Output the [X, Y] coordinate of the center of the cell containing the given text.  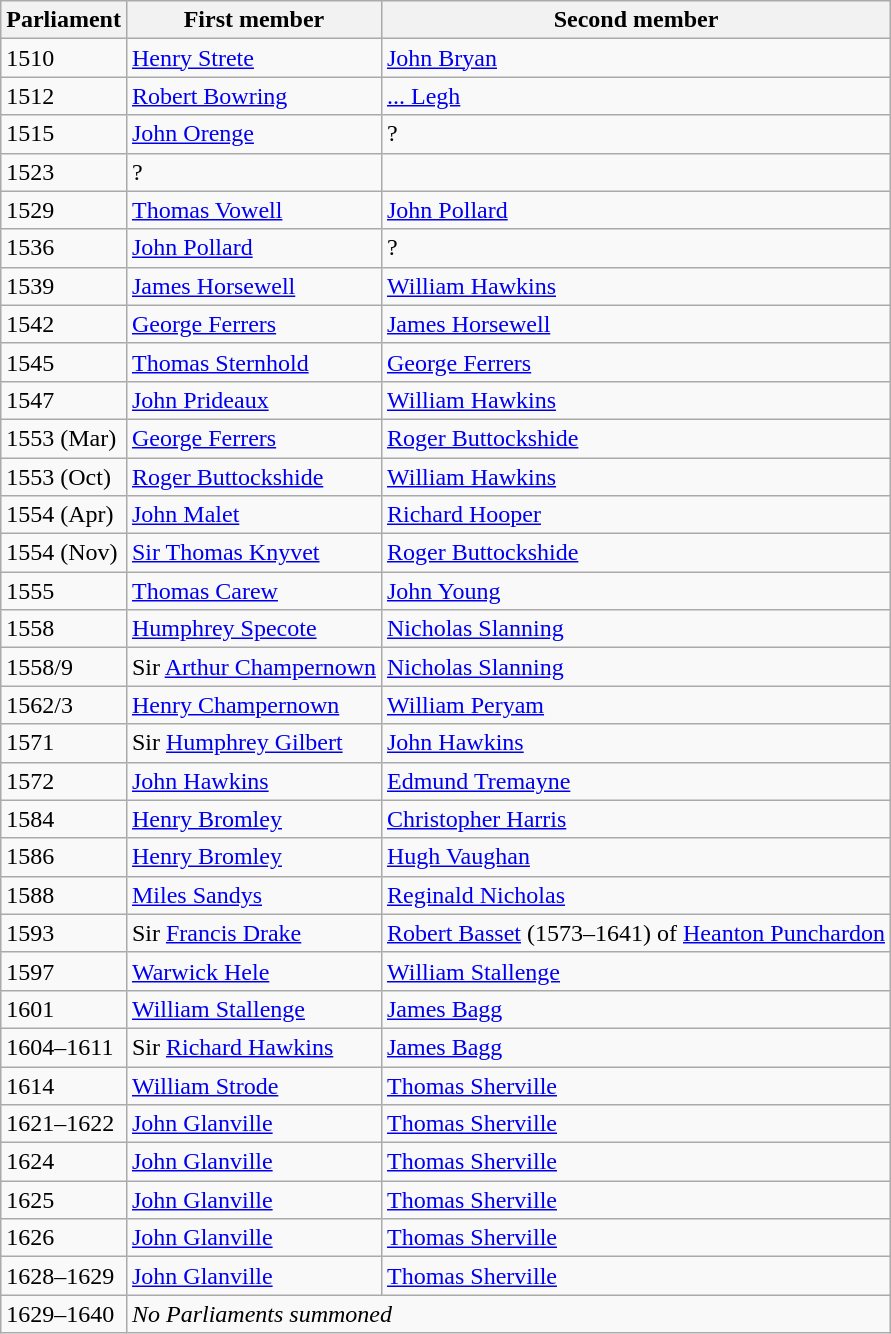
Thomas Carew [254, 591]
1562/3 [64, 705]
1621–1622 [64, 1124]
John Bryan [636, 58]
1547 [64, 400]
1601 [64, 1009]
1553 (Oct) [64, 477]
Richard Hooper [636, 515]
Thomas Sternhold [254, 362]
1558/9 [64, 667]
... Legh [636, 96]
Henry Champernown [254, 705]
1542 [64, 324]
Henry Strete [254, 58]
1545 [64, 362]
John Prideaux [254, 400]
Sir Francis Drake [254, 933]
1558 [64, 629]
1554 (Nov) [64, 553]
1629–1640 [64, 1314]
1588 [64, 895]
Second member [636, 20]
First member [254, 20]
1529 [64, 210]
William Strode [254, 1085]
1555 [64, 591]
Edmund Tremayne [636, 781]
Hugh Vaughan [636, 857]
Sir Arthur Champernown [254, 667]
Sir Humphrey Gilbert [254, 743]
Humphrey Specote [254, 629]
John Malet [254, 515]
1624 [64, 1162]
1572 [64, 781]
Christopher Harris [636, 819]
1597 [64, 971]
Reginald Nicholas [636, 895]
1539 [64, 286]
1625 [64, 1200]
1523 [64, 172]
1604–1611 [64, 1047]
1571 [64, 743]
1512 [64, 96]
Robert Basset (1573–1641) of Heanton Punchardon [636, 933]
1584 [64, 819]
Thomas Vowell [254, 210]
John Orenge [254, 134]
1536 [64, 248]
Sir Thomas Knyvet [254, 553]
No Parliaments summoned [508, 1314]
1515 [64, 134]
1586 [64, 857]
Warwick Hele [254, 971]
1510 [64, 58]
Robert Bowring [254, 96]
1628–1629 [64, 1276]
Sir Richard Hawkins [254, 1047]
William Peryam [636, 705]
Parliament [64, 20]
Miles Sandys [254, 895]
John Young [636, 591]
1553 (Mar) [64, 438]
1626 [64, 1238]
1593 [64, 933]
1554 (Apr) [64, 515]
1614 [64, 1085]
